Capture the cell that displays the provided text and extract its (x, y) central coordinate. 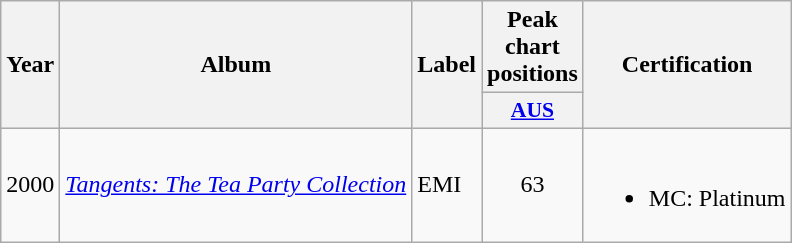
Tangents: The Tea Party Collection (236, 184)
Certification (687, 65)
Peak chart positions (533, 47)
Album (236, 65)
63 (533, 184)
EMI (447, 184)
2000 (30, 184)
Year (30, 65)
MC: Platinum (687, 184)
Label (447, 65)
AUS (533, 111)
